Provide the (X, Y) coordinate of the cell's center where the given text is located.  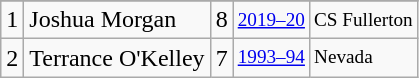
1993–94 (271, 58)
Nevada (363, 58)
8 (222, 20)
2019–20 (271, 20)
1 (12, 20)
CS Fullerton (363, 20)
7 (222, 58)
2 (12, 58)
Terrance O'Kelley (117, 58)
Joshua Morgan (117, 20)
